Return [x, y] of the center of cell containing provided text 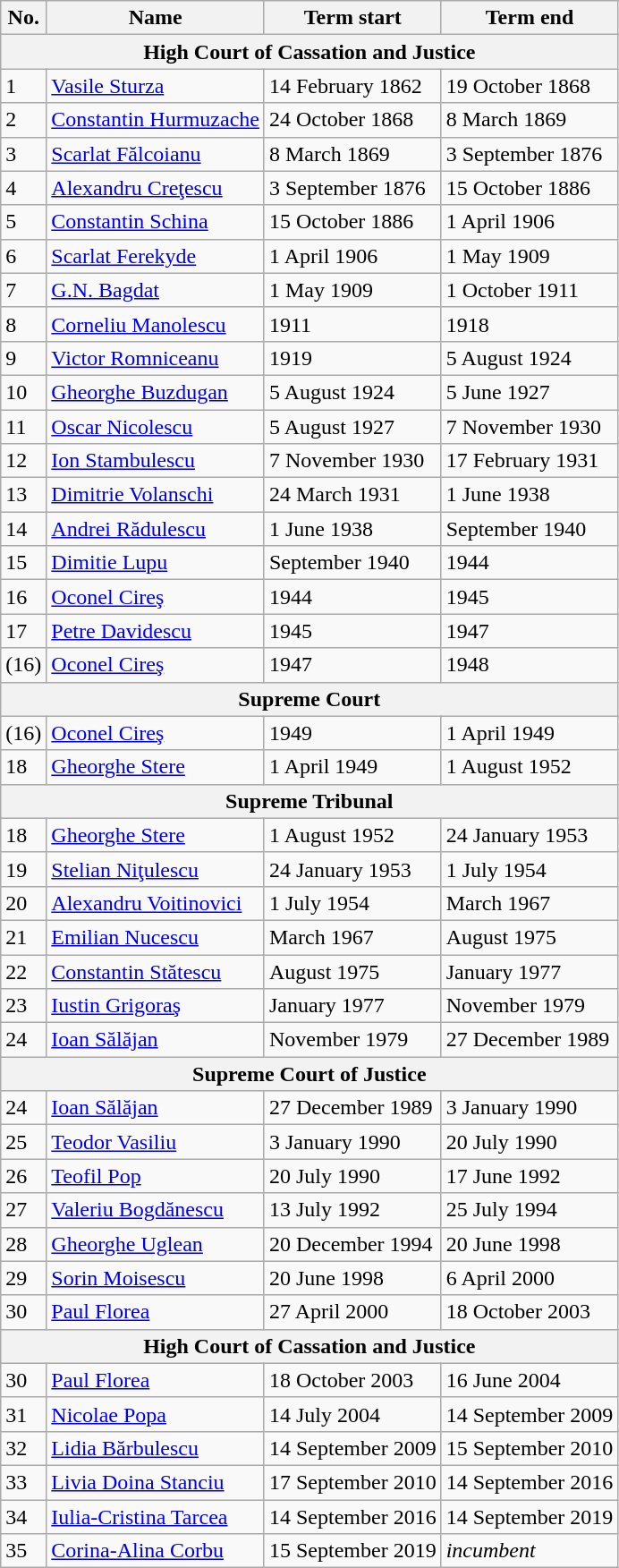
23 [23, 1006]
19 October 1868 [530, 86]
31 [23, 1414]
Ion Stambulescu [156, 461]
Iustin Grigoraş [156, 1006]
15 September 2010 [530, 1448]
20 [23, 903]
29 [23, 1278]
8 [23, 324]
Emilian Nucescu [156, 937]
15 [23, 563]
Scarlat Ferekyde [156, 256]
21 [23, 937]
Term start [352, 18]
4 [23, 188]
Andrei Rădulescu [156, 529]
7 [23, 290]
Constantin Hurmuzache [156, 120]
17 [23, 631]
Gheorghe Uglean [156, 1244]
24 March 1931 [352, 495]
Corneliu Manolescu [156, 324]
Term end [530, 18]
6 [23, 256]
26 [23, 1176]
5 [23, 222]
14 February 1862 [352, 86]
Name [156, 18]
incumbent [530, 1551]
22 [23, 971]
17 September 2010 [352, 1482]
Livia Doina Stanciu [156, 1482]
12 [23, 461]
17 February 1931 [530, 461]
Teofil Pop [156, 1176]
Teodor Vasiliu [156, 1142]
1 [23, 86]
Vasile Sturza [156, 86]
Supreme Tribunal [309, 801]
1911 [352, 324]
Lidia Bărbulescu [156, 1448]
16 [23, 597]
28 [23, 1244]
Stelian Niţulescu [156, 869]
Iulia-Cristina Tarcea [156, 1517]
1919 [352, 358]
1948 [530, 665]
25 [23, 1142]
13 July 1992 [352, 1210]
Gheorghe Buzdugan [156, 392]
1949 [352, 733]
Victor Romniceanu [156, 358]
Scarlat Fălcoianu [156, 154]
Constantin Schina [156, 222]
9 [23, 358]
20 December 1994 [352, 1244]
24 October 1868 [352, 120]
33 [23, 1482]
Petre Davidescu [156, 631]
13 [23, 495]
Dimitie Lupu [156, 563]
5 August 1927 [352, 427]
No. [23, 18]
10 [23, 392]
32 [23, 1448]
11 [23, 427]
1918 [530, 324]
2 [23, 120]
Alexandru Voitinovici [156, 903]
3 [23, 154]
16 June 2004 [530, 1380]
27 April 2000 [352, 1312]
14 July 2004 [352, 1414]
Alexandru Creţescu [156, 188]
Corina-Alina Corbu [156, 1551]
5 June 1927 [530, 392]
Nicolae Popa [156, 1414]
6 April 2000 [530, 1278]
Sorin Moisescu [156, 1278]
15 September 2019 [352, 1551]
Supreme Court of Justice [309, 1074]
27 [23, 1210]
Supreme Court [309, 699]
Oscar Nicolescu [156, 427]
Constantin Stătescu [156, 971]
Dimitrie Volanschi [156, 495]
1 October 1911 [530, 290]
35 [23, 1551]
Valeriu Bogdănescu [156, 1210]
17 June 1992 [530, 1176]
14 September 2019 [530, 1517]
14 [23, 529]
19 [23, 869]
G.N. Bagdat [156, 290]
34 [23, 1517]
25 July 1994 [530, 1210]
